From the cell containing the given text, extract its center point as [x, y] coordinate. 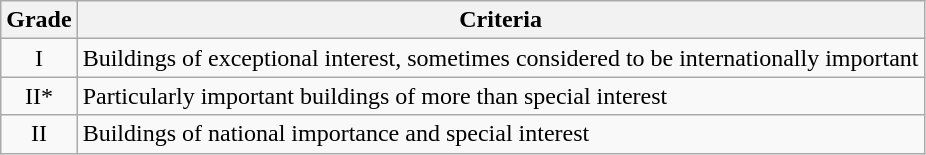
Buildings of exceptional interest, sometimes considered to be internationally important [500, 58]
II* [39, 96]
I [39, 58]
Grade [39, 20]
Buildings of national importance and special interest [500, 134]
Particularly important buildings of more than special interest [500, 96]
Criteria [500, 20]
II [39, 134]
